Detect which cell encompasses the target text, then output its [x, y] center coordinate. 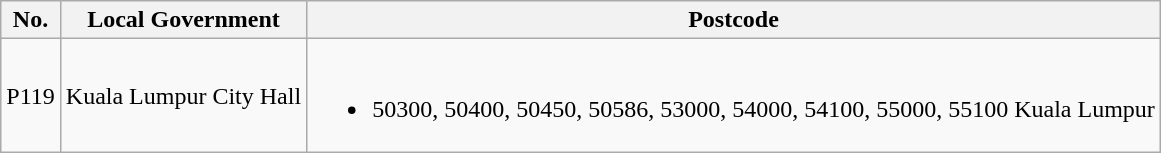
No. [31, 20]
P119 [31, 96]
50300, 50400, 50450, 50586, 53000, 54000, 54100, 55000, 55100 Kuala Lumpur [734, 96]
Local Government [183, 20]
Postcode [734, 20]
Kuala Lumpur City Hall [183, 96]
